Output the (x, y) coordinate of the center of the cell containing the given text.  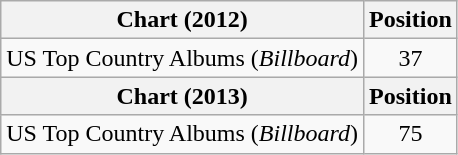
Chart (2013) (182, 96)
Chart (2012) (182, 20)
37 (411, 58)
75 (411, 134)
